Scan for the cell matching the given text and deliver its [x, y] coordinate at center. 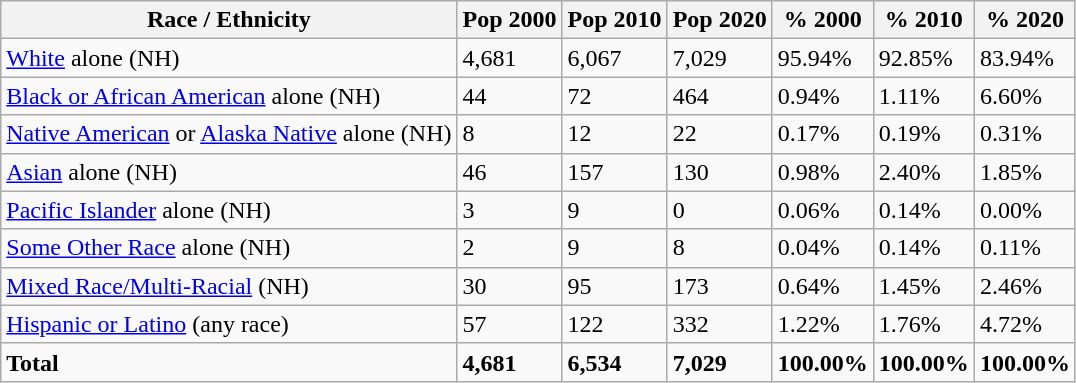
0.94% [822, 96]
Race / Ethnicity [229, 20]
3 [510, 210]
95 [614, 286]
Pop 2000 [510, 20]
0.64% [822, 286]
0.31% [1024, 134]
6.60% [1024, 96]
0.06% [822, 210]
0.17% [822, 134]
122 [614, 324]
83.94% [1024, 58]
Hispanic or Latino (any race) [229, 324]
464 [720, 96]
1.85% [1024, 172]
44 [510, 96]
Asian alone (NH) [229, 172]
Black or African American alone (NH) [229, 96]
% 2010 [924, 20]
Mixed Race/Multi-Racial (NH) [229, 286]
92.85% [924, 58]
46 [510, 172]
0.19% [924, 134]
1.76% [924, 324]
22 [720, 134]
130 [720, 172]
Native American or Alaska Native alone (NH) [229, 134]
72 [614, 96]
57 [510, 324]
Pacific Islander alone (NH) [229, 210]
1.45% [924, 286]
95.94% [822, 58]
0.04% [822, 248]
332 [720, 324]
0.11% [1024, 248]
1.22% [822, 324]
0.98% [822, 172]
2 [510, 248]
1.11% [924, 96]
White alone (NH) [229, 58]
0.00% [1024, 210]
% 2000 [822, 20]
6,067 [614, 58]
Total [229, 362]
0 [720, 210]
157 [614, 172]
12 [614, 134]
6,534 [614, 362]
2.46% [1024, 286]
Pop 2010 [614, 20]
2.40% [924, 172]
% 2020 [1024, 20]
173 [720, 286]
4.72% [1024, 324]
Pop 2020 [720, 20]
Some Other Race alone (NH) [229, 248]
30 [510, 286]
